Locate the cell with the specified text and output its [x, y] center coordinate. 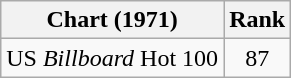
87 [258, 58]
Rank [258, 20]
US Billboard Hot 100 [112, 58]
Chart (1971) [112, 20]
